Determine the [x, y] coordinate at the center of the cell enclosing the given text.  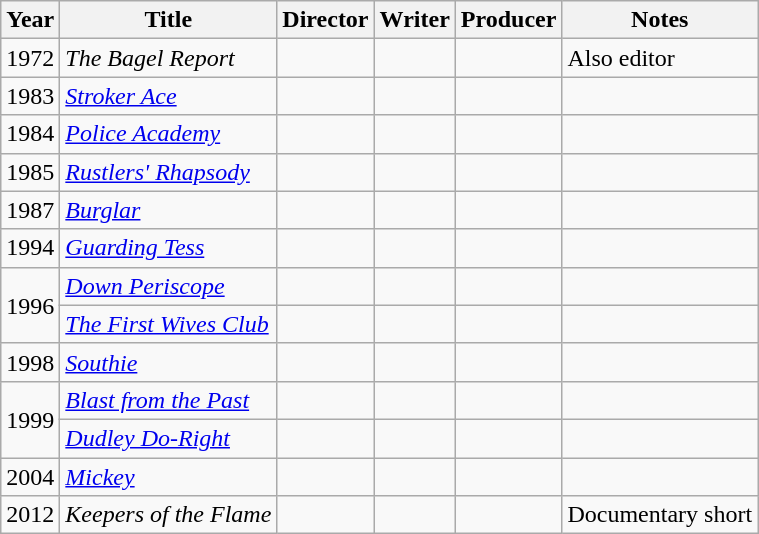
The First Wives Club [168, 324]
2012 [30, 515]
Producer [508, 20]
Dudley Do-Right [168, 438]
Documentary short [660, 515]
1994 [30, 248]
Keepers of the Flame [168, 515]
1998 [30, 362]
2004 [30, 477]
Director [326, 20]
Stroker Ace [168, 96]
1996 [30, 305]
Burglar [168, 210]
Guarding Tess [168, 248]
Title [168, 20]
Police Academy [168, 134]
Down Periscope [168, 286]
1987 [30, 210]
Southie [168, 362]
The Bagel Report [168, 58]
Mickey [168, 477]
Writer [414, 20]
Year [30, 20]
1984 [30, 134]
Blast from the Past [168, 400]
1985 [30, 172]
1999 [30, 419]
1983 [30, 96]
Notes [660, 20]
1972 [30, 58]
Rustlers' Rhapsody [168, 172]
Also editor [660, 58]
